Capture the cell that displays the provided text and extract its (x, y) central coordinate. 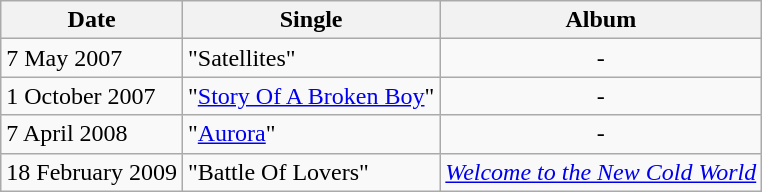
"Aurora" (310, 134)
"Satellites" (310, 58)
7 April 2008 (92, 134)
Date (92, 20)
18 February 2009 (92, 172)
1 October 2007 (92, 96)
Single (310, 20)
"Battle Of Lovers" (310, 172)
Welcome to the New Cold World (601, 172)
Album (601, 20)
7 May 2007 (92, 58)
"Story Of A Broken Boy" (310, 96)
